Identify which cell holds the provided text, then report its (x, y) central coordinate. 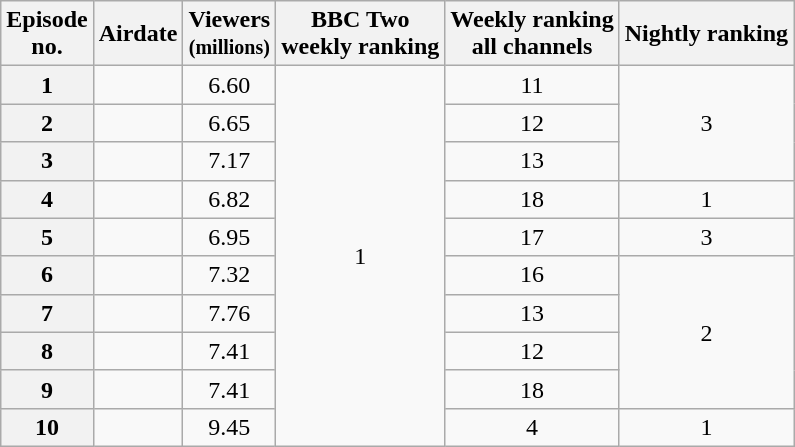
7 (47, 313)
8 (47, 351)
9.45 (230, 427)
6.95 (230, 237)
6.65 (230, 123)
BBC Twoweekly ranking (360, 34)
7.32 (230, 275)
6 (47, 275)
7.76 (230, 313)
9 (47, 389)
6.82 (230, 199)
Airdate (138, 34)
Nightly ranking (706, 34)
Viewers(millions) (230, 34)
16 (532, 275)
5 (47, 237)
17 (532, 237)
Episodeno. (47, 34)
10 (47, 427)
6.60 (230, 85)
7.17 (230, 161)
Weekly rankingall channels (532, 34)
11 (532, 85)
